Find where the given text appears and provide that cell's center as (x, y) coordinate. 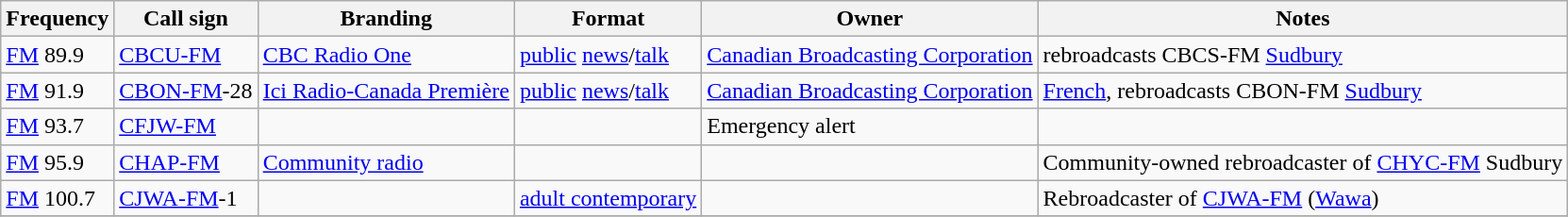
FM 93.7 (58, 126)
FM 95.9 (58, 162)
Notes (1303, 19)
rebroadcasts CBCS-FM Sudbury (1303, 55)
Owner (870, 19)
CBC Radio One (386, 55)
CJWA-FM-1 (186, 198)
Branding (386, 19)
CFJW-FM (186, 126)
FM 91.9 (58, 91)
Call sign (186, 19)
CBON-FM-28 (186, 91)
Emergency alert (870, 126)
Rebroadcaster of CJWA-FM (Wawa) (1303, 198)
Community-owned rebroadcaster of CHYC-FM Sudbury (1303, 162)
Community radio (386, 162)
CBCU-FM (186, 55)
Ici Radio-Canada Première (386, 91)
French, rebroadcasts CBON-FM Sudbury (1303, 91)
Frequency (58, 19)
Format (608, 19)
adult contemporary (608, 198)
FM 89.9 (58, 55)
FM 100.7 (58, 198)
CHAP-FM (186, 162)
